Return (X, Y) of the center of cell containing provided text 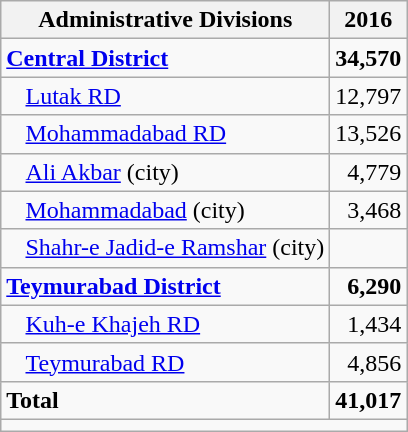
Lutak RD (166, 96)
34,570 (368, 58)
Total (166, 400)
2016 (368, 20)
Administrative Divisions (166, 20)
Mohammadabad RD (166, 134)
1,434 (368, 324)
Teymurabad RD (166, 362)
Shahr-e Jadid-e Ramshar (city) (166, 248)
12,797 (368, 96)
4,779 (368, 172)
4,856 (368, 362)
Kuh-e Khajeh RD (166, 324)
3,468 (368, 210)
Central District (166, 58)
Teymurabad District (166, 286)
13,526 (368, 134)
Mohammadabad (city) (166, 210)
Ali Akbar (city) (166, 172)
6,290 (368, 286)
41,017 (368, 400)
